Determine the (x, y) coordinate at the center of the cell enclosing the given text.  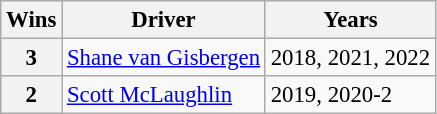
Wins (32, 20)
2 (32, 95)
3 (32, 58)
Years (350, 20)
Driver (164, 20)
Shane van Gisbergen (164, 58)
Scott McLaughlin (164, 95)
2019, 2020-2 (350, 95)
2018, 2021, 2022 (350, 58)
